Scan for the cell matching the given text and deliver its (X, Y) coordinate at center. 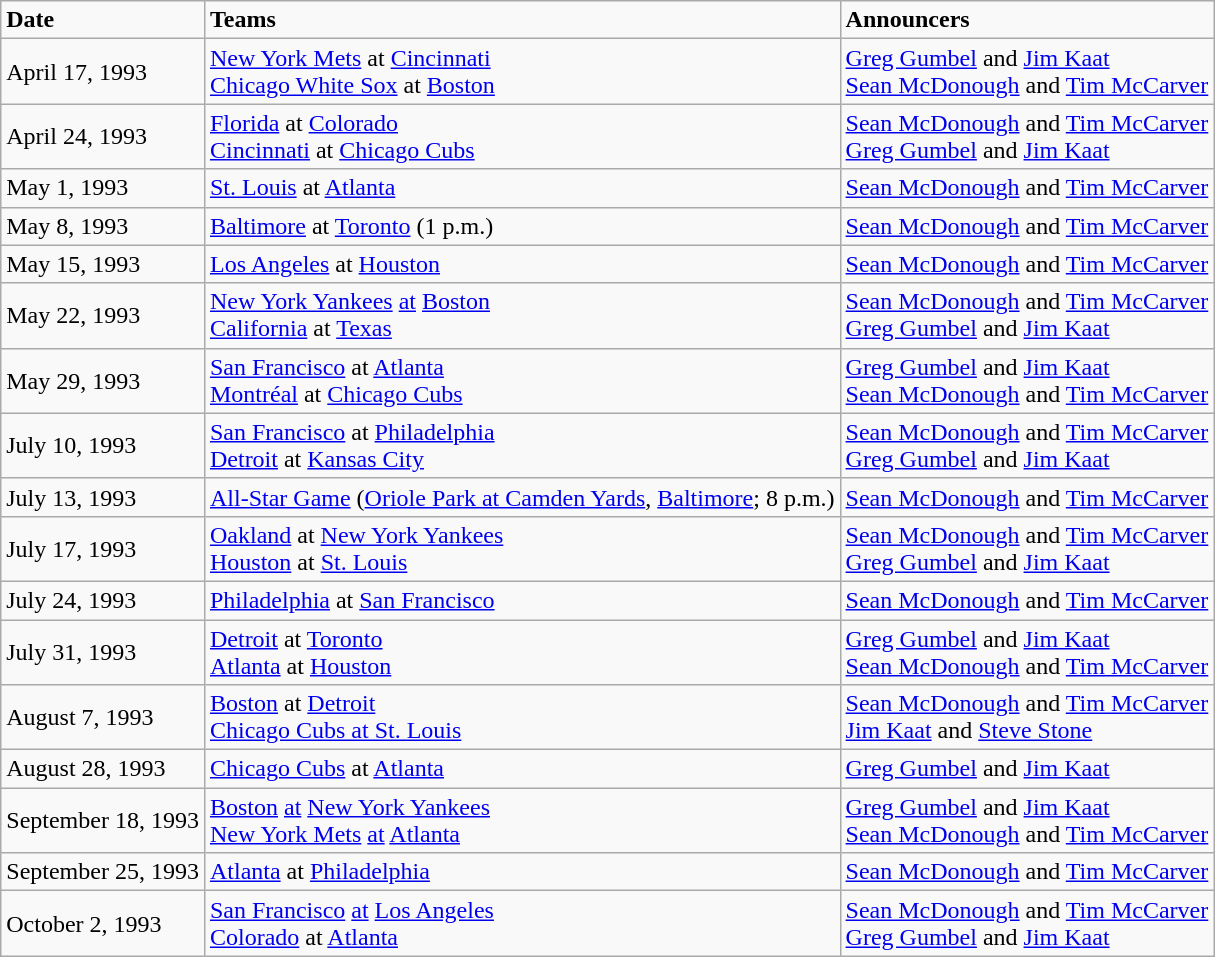
New York Mets at CincinnatiChicago White Sox at Boston (522, 72)
October 2, 1993 (103, 924)
Chicago Cubs at Atlanta (522, 769)
Detroit at TorontoAtlanta at Houston (522, 652)
September 18, 1993 (103, 820)
Oakland at New York YankeesHouston at St. Louis (522, 548)
Greg Gumbel and Jim Kaat (1027, 769)
July 13, 1993 (103, 497)
July 31, 1993 (103, 652)
Boston at DetroitChicago Cubs at St. Louis (522, 718)
Atlanta at Philadelphia (522, 872)
Florida at ColoradoCincinnati at Chicago Cubs (522, 136)
Boston at New York YankeesNew York Mets at Atlanta (522, 820)
May 1, 1993 (103, 188)
August 7, 1993 (103, 718)
All-Star Game (Oriole Park at Camden Yards, Baltimore; 8 p.m.) (522, 497)
San Francisco at AtlantaMontréal at Chicago Cubs (522, 380)
August 28, 1993 (103, 769)
Sean McDonough and Tim McCarverJim Kaat and Steve Stone (1027, 718)
Date (103, 20)
May 29, 1993 (103, 380)
September 25, 1993 (103, 872)
Teams (522, 20)
San Francisco at PhiladelphiaDetroit at Kansas City (522, 446)
St. Louis at Atlanta (522, 188)
July 10, 1993 (103, 446)
New York Yankees at BostonCalifornia at Texas (522, 316)
May 8, 1993 (103, 226)
Philadelphia at San Francisco (522, 600)
Announcers (1027, 20)
April 24, 1993 (103, 136)
April 17, 1993 (103, 72)
San Francisco at Los AngelesColorado at Atlanta (522, 924)
Los Angeles at Houston (522, 264)
May 15, 1993 (103, 264)
July 17, 1993 (103, 548)
Baltimore at Toronto (1 p.m.) (522, 226)
July 24, 1993 (103, 600)
May 22, 1993 (103, 316)
